From the cell containing the given text, extract its center point as [X, Y] coordinate. 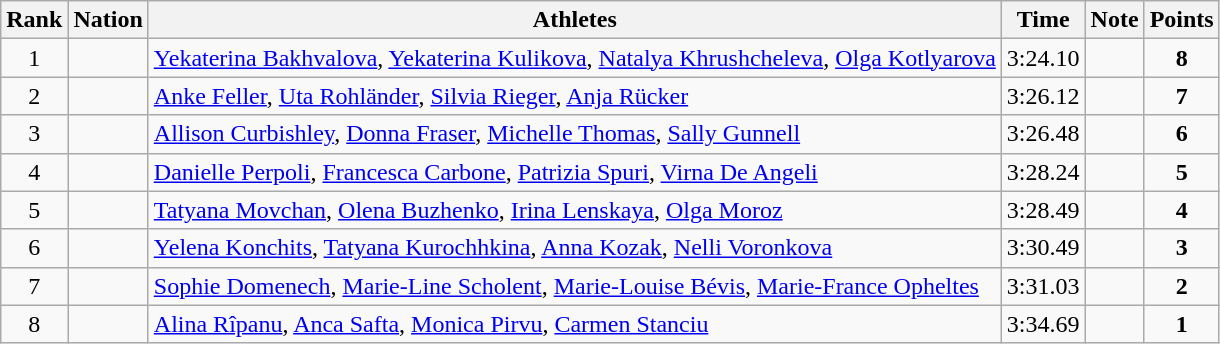
Yelena Konchits, Tatyana Kurochhkina, Anna Kozak, Nelli Voronkova [574, 248]
Points [1182, 20]
3:24.10 [1043, 58]
Yekaterina Bakhvalova, Yekaterina Kulikova, Natalya Khrushcheleva, Olga Kotlyarova [574, 58]
Time [1043, 20]
Sophie Domenech, Marie-Line Scholent, Marie-Louise Bévis, Marie-France Opheltes [574, 286]
Alina Rîpanu, Anca Safta, Monica Pirvu, Carmen Stanciu [574, 324]
Allison Curbishley, Donna Fraser, Michelle Thomas, Sally Gunnell [574, 134]
3:31.03 [1043, 286]
Note [1114, 20]
3:28.24 [1043, 172]
3:34.69 [1043, 324]
Rank [34, 20]
3:26.12 [1043, 96]
3:26.48 [1043, 134]
3:28.49 [1043, 210]
Tatyana Movchan, Olena Buzhenko, Irina Lenskaya, Olga Moroz [574, 210]
Anke Feller, Uta Rohländer, Silvia Rieger, Anja Rücker [574, 96]
3:30.49 [1043, 248]
Athletes [574, 20]
Nation [108, 20]
Danielle Perpoli, Francesca Carbone, Patrizia Spuri, Virna De Angeli [574, 172]
